Pinpoint the cell where the given text exists, returning its (x, y) midpoint coordinate. 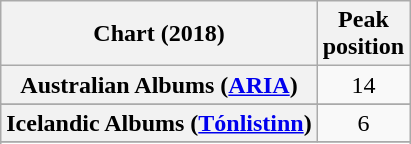
Peak position (363, 34)
Australian Albums (ARIA) (159, 85)
6 (363, 123)
Icelandic Albums (Tónlistinn) (159, 123)
Chart (2018) (159, 34)
14 (363, 85)
